Provide the [x, y] coordinate of the cell's center where the given text is located.  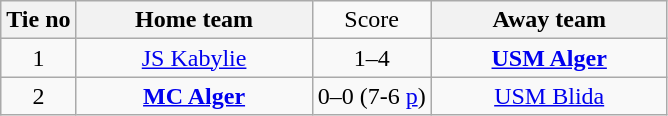
JS Kabylie [194, 58]
0–0 (7-6 p) [372, 96]
Tie no [38, 20]
USM Blida [549, 96]
Score [372, 20]
1–4 [372, 58]
2 [38, 96]
1 [38, 58]
Away team [549, 20]
MC Alger [194, 96]
Home team [194, 20]
USM Alger [549, 58]
